Provide the [X, Y] coordinate of the cell's center where the given text is located.  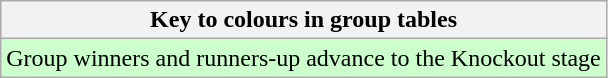
Group winners and runners-up advance to the Knockout stage [304, 58]
Key to colours in group tables [304, 20]
